Output the [x, y] coordinate of the center of the cell containing the given text.  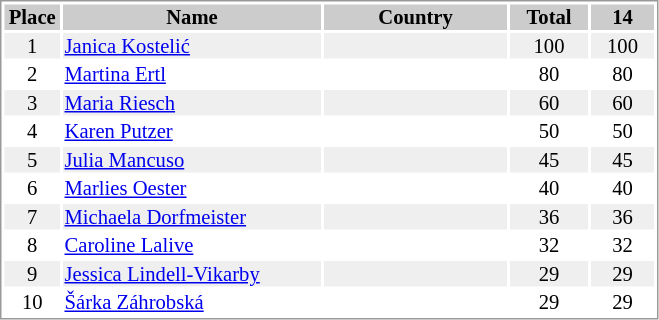
2 [32, 75]
4 [32, 131]
Jessica Lindell-Vikarby [192, 274]
1 [32, 46]
Janica Kostelić [192, 46]
8 [32, 245]
5 [32, 160]
Martina Ertl [192, 75]
14 [622, 17]
Marlies Oester [192, 189]
Karen Putzer [192, 131]
Julia Mancuso [192, 160]
Michaela Dorfmeister [192, 217]
Total [549, 17]
Maria Riesch [192, 103]
Country [416, 17]
Place [32, 17]
10 [32, 303]
7 [32, 217]
9 [32, 274]
Name [192, 17]
Šárka Záhrobská [192, 303]
Caroline Lalive [192, 245]
6 [32, 189]
3 [32, 103]
